Scan for the cell matching the given text and deliver its (X, Y) coordinate at center. 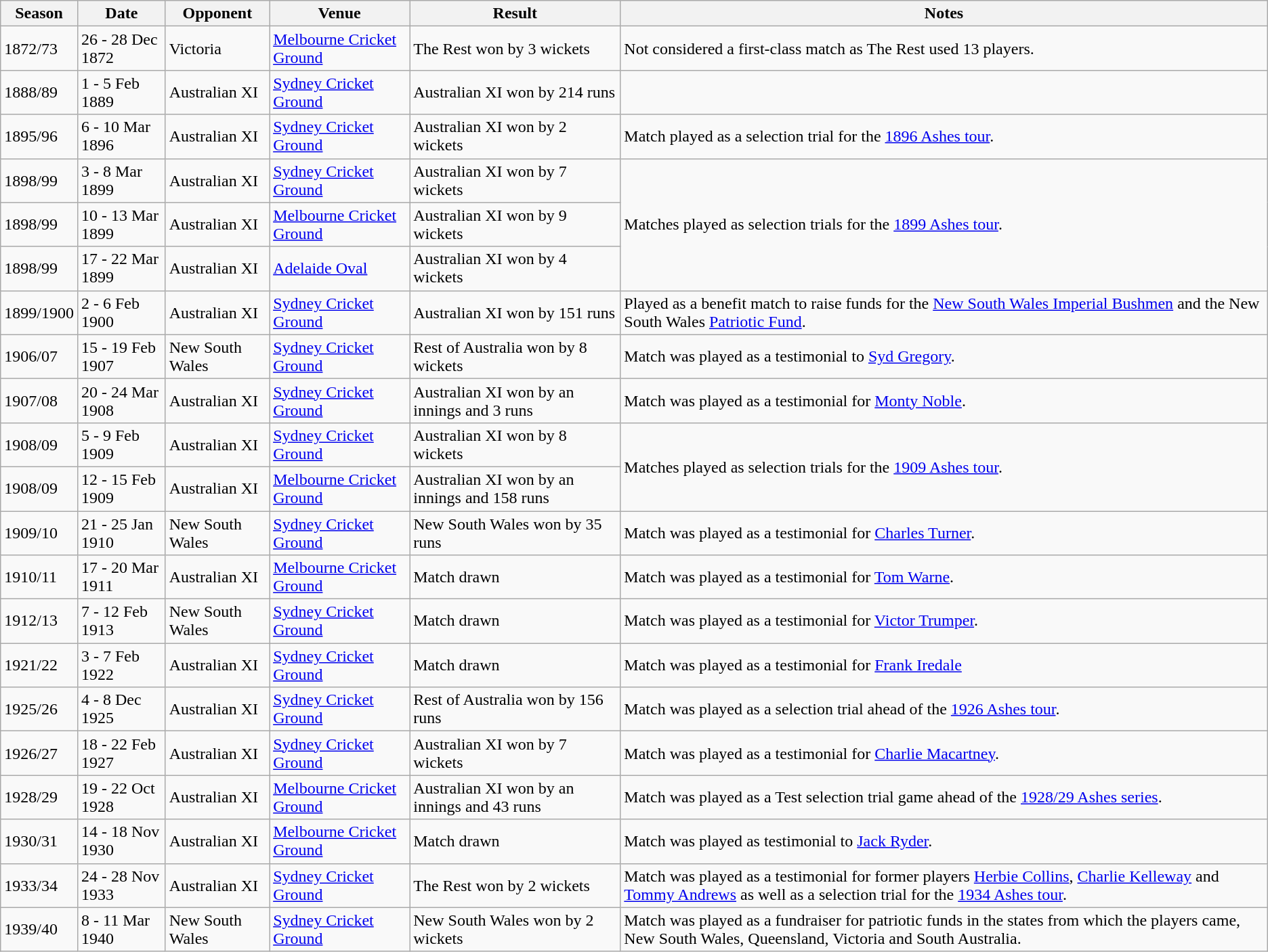
1 - 5 Feb 1889 (121, 92)
7 - 12 Feb 1913 (121, 622)
Not considered a first-class match as The Rest used 13 players. (944, 49)
Match was played as a testimonial for Frank Iredale (944, 665)
1933/34 (39, 886)
Result (515, 14)
Australian XI won by 2 wickets (515, 137)
Matches played as selection trials for the 1909 Ashes tour. (944, 467)
Matches played as selection trials for the 1899 Ashes tour. (944, 225)
Australian XI won by an innings and 43 runs (515, 798)
18 - 22 Feb 1927 (121, 753)
26 - 28 Dec 1872 (121, 49)
4 - 8 Dec 1925 (121, 710)
15 - 19 Feb 1907 (121, 356)
3 - 7 Feb 1922 (121, 665)
Australian XI won by 151 runs (515, 313)
New South Wales won by 35 runs (515, 532)
1912/13 (39, 622)
1872/73 (39, 49)
6 - 10 Mar 1896 (121, 137)
Opponent (217, 14)
Match was played as a testimonial to Syd Gregory. (944, 356)
19 - 22 Oct 1928 (121, 798)
10 - 13 Mar 1899 (121, 225)
1910/11 (39, 577)
3 - 8 Mar 1899 (121, 180)
Notes (944, 14)
Date (121, 14)
1928/29 (39, 798)
Australian XI won by 214 runs (515, 92)
17 - 22 Mar 1899 (121, 268)
Match was played as a testimonial for Charles Turner. (944, 532)
Match was played as a Test selection trial game ahead of the 1928/29 Ashes series. (944, 798)
1895/96 (39, 137)
The Rest won by 2 wickets (515, 886)
5 - 9 Feb 1909 (121, 444)
1925/26 (39, 710)
Match was played as a selection trial ahead of the 1926 Ashes tour. (944, 710)
12 - 15 Feb 1909 (121, 489)
Australian XI won by an innings and 3 runs (515, 401)
1939/40 (39, 929)
20 - 24 Mar 1908 (121, 401)
New South Wales won by 2 wickets (515, 929)
1906/07 (39, 356)
Victoria (217, 49)
1899/1900 (39, 313)
Season (39, 14)
Australian XI won by 8 wickets (515, 444)
Venue (340, 14)
1921/22 (39, 665)
1909/10 (39, 532)
The Rest won by 3 wickets (515, 49)
Rest of Australia won by 8 wickets (515, 356)
Match was played as a testimonial for Tom Warne. (944, 577)
Match was played as testimonial to Jack Ryder. (944, 841)
Match was played as a testimonial for Charlie Macartney. (944, 753)
Rest of Australia won by 156 runs (515, 710)
Played as a benefit match to raise funds for the New South Wales Imperial Bushmen and the New South Wales Patriotic Fund. (944, 313)
21 - 25 Jan 1910 (121, 532)
Australian XI won by an innings and 158 runs (515, 489)
1926/27 (39, 753)
1888/89 (39, 92)
8 - 11 Mar 1940 (121, 929)
14 - 18 Nov 1930 (121, 841)
Australian XI won by 4 wickets (515, 268)
1930/31 (39, 841)
Match was played as a testimonial for Victor Trumper. (944, 622)
17 - 20 Mar 1911 (121, 577)
2 - 6 Feb 1900 (121, 313)
24 - 28 Nov 1933 (121, 886)
Match played as a selection trial for the 1896 Ashes tour. (944, 137)
Adelaide Oval (340, 268)
Match was played as a testimonial for Monty Noble. (944, 401)
Australian XI won by 9 wickets (515, 225)
1907/08 (39, 401)
